Find where the given text appears and provide that cell's center as (X, Y) coordinate. 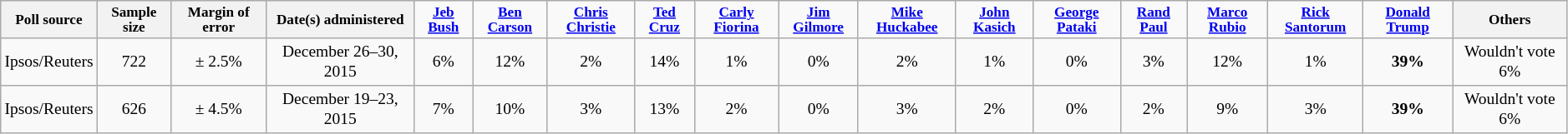
14% (665, 62)
10% (510, 108)
Jim Gilmore (819, 19)
John Kasich (994, 19)
December 26–30, 2015 (341, 62)
6% (444, 62)
Ted Cruz (665, 19)
9% (1228, 108)
± 2.5% (219, 62)
Jeb Bush (444, 19)
626 (134, 108)
Chris Christie (591, 19)
Carly Fiorina (737, 19)
Date(s) administered (341, 19)
Donald Trump (1407, 19)
7% (444, 108)
George Pataki (1076, 19)
Sample size (134, 19)
Ben Carson (510, 19)
Rick Santorum (1316, 19)
Poll source (48, 19)
Others (1510, 19)
± 4.5% (219, 108)
Mike Huckabee (907, 19)
Marco Rubio (1228, 19)
Rand Paul (1154, 19)
13% (665, 108)
December 19–23, 2015 (341, 108)
Margin of error (219, 19)
722 (134, 62)
